Extract the (x, y) coordinate from the center of the cell holding the provided text.  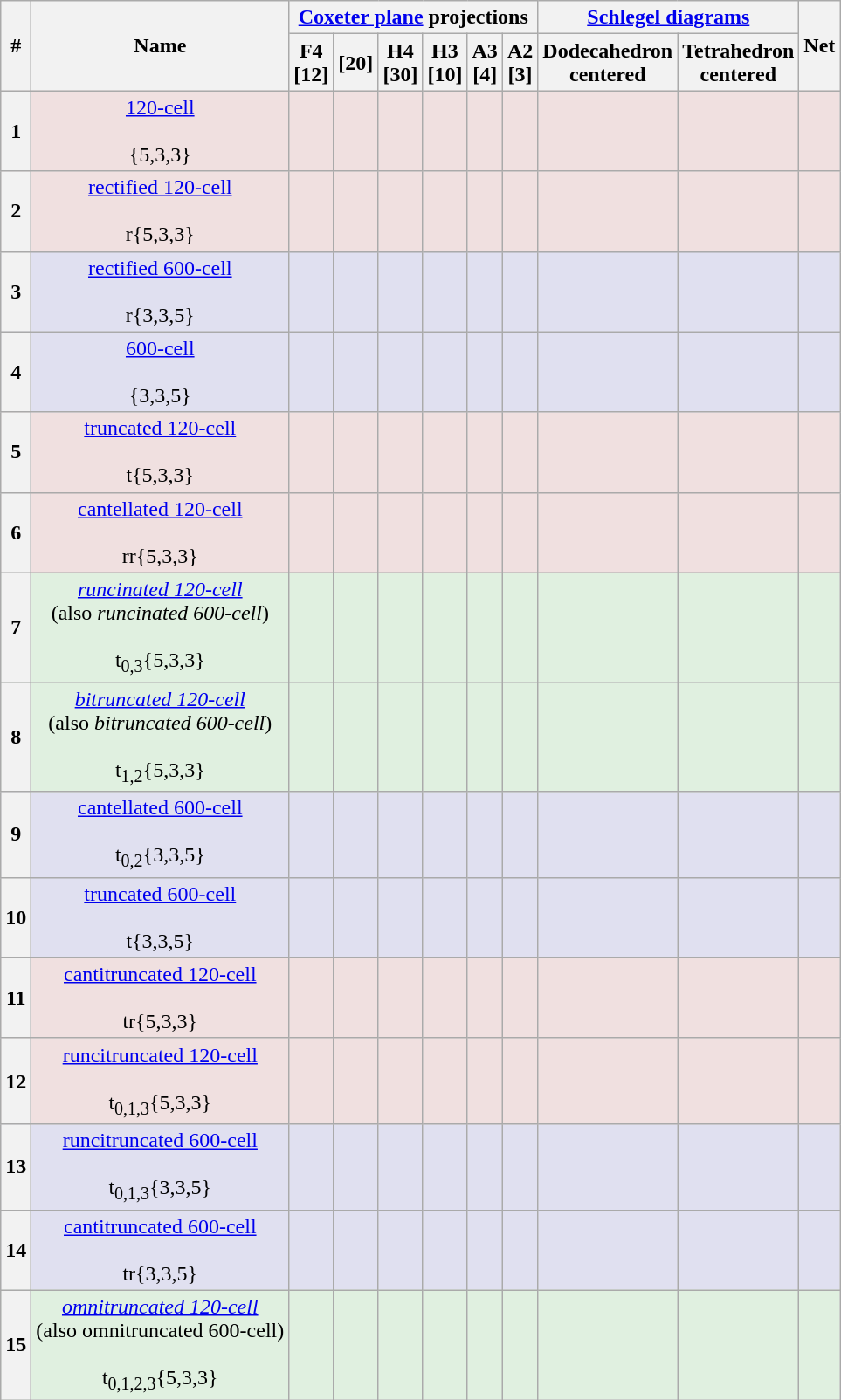
A2[3] (520, 63)
13 (16, 1167)
3 (16, 292)
Schlegel diagrams (669, 17)
2 (16, 211)
runcitruncated 120-cellt0,1,3{5,3,3} (161, 1081)
cantitruncated 600-celltr{3,3,5} (161, 1250)
cantitruncated 120-celltr{5,3,3} (161, 998)
runcinated 120-cell(also runcinated 600-cell)t0,3{5,3,3} (161, 627)
Name (161, 45)
Coxeter plane projections (414, 17)
truncated 600-cellt{3,3,5} (161, 917)
1 (16, 131)
4 (16, 372)
8 (16, 737)
omnitruncated 120-cell(also omnitruncated 600-cell)t0,1,2,3{5,3,3} (161, 1344)
bitruncated 120-cell(also bitruncated 600-cell)t1,2{5,3,3} (161, 737)
15 (16, 1344)
H4[30] (400, 63)
Dodecahedroncentered (608, 63)
cantellated 600-cellt0,2{3,3,5} (161, 834)
H3[10] (445, 63)
10 (16, 917)
[20] (356, 63)
rectified 600-cellr{3,3,5} (161, 292)
5 (16, 452)
Tetrahedroncentered (739, 63)
600-cell{3,3,5} (161, 372)
# (16, 45)
F4[12] (311, 63)
14 (16, 1250)
truncated 120-cellt{5,3,3} (161, 452)
cantellated 120-cellrr{5,3,3} (161, 532)
A3[4] (485, 63)
120-cell{5,3,3} (161, 131)
11 (16, 998)
9 (16, 834)
runcitruncated 600-cellt0,1,3{3,3,5} (161, 1167)
6 (16, 532)
Net (819, 45)
rectified 120-cellr{5,3,3} (161, 211)
7 (16, 627)
12 (16, 1081)
